Capture the cell that displays the provided text and extract its [X, Y] central coordinate. 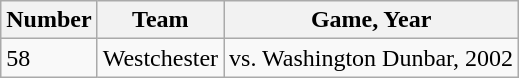
Westchester [160, 58]
Game, Year [372, 20]
58 [49, 58]
Number [49, 20]
Team [160, 20]
vs. Washington Dunbar, 2002 [372, 58]
